Pinpoint the cell where the given text exists, returning its [X, Y] midpoint coordinate. 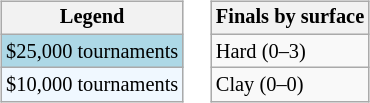
Clay (0–0) [290, 85]
Finals by surface [290, 18]
Hard (0–3) [290, 51]
$25,000 tournaments [92, 51]
$10,000 tournaments [92, 85]
Legend [92, 18]
